Output the [x, y] coordinate of the center of the cell containing the given text.  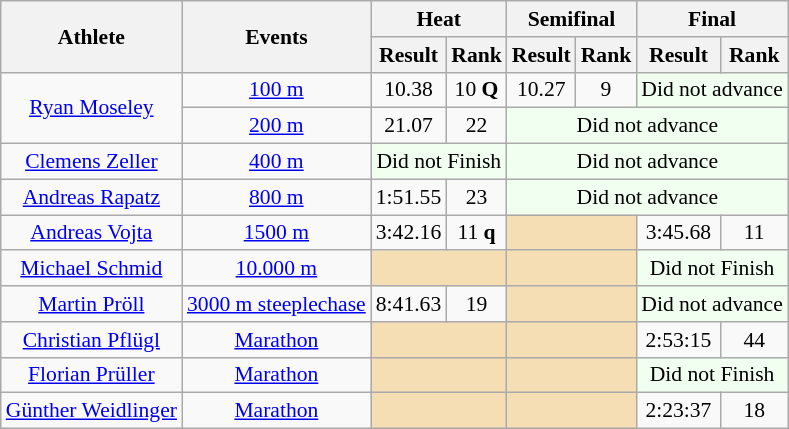
Michael Schmid [92, 269]
3:42.16 [408, 233]
22 [476, 126]
Clemens Zeller [92, 162]
Ryan Moseley [92, 108]
Final [712, 19]
2:53:15 [678, 340]
Heat [439, 19]
9 [606, 90]
10.000 m [276, 269]
2:23:37 [678, 411]
1:51.55 [408, 197]
23 [476, 197]
19 [476, 304]
11 q [476, 233]
10 Q [476, 90]
1500 m [276, 233]
Andreas Vojta [92, 233]
Events [276, 36]
Günther Weidlinger [92, 411]
Martin Pröll [92, 304]
10.27 [542, 90]
200 m [276, 126]
100 m [276, 90]
8:41.63 [408, 304]
18 [754, 411]
800 m [276, 197]
44 [754, 340]
400 m [276, 162]
21.07 [408, 126]
Athlete [92, 36]
11 [754, 233]
Andreas Rapatz [92, 197]
10.38 [408, 90]
Christian Pflügl [92, 340]
3000 m steeplechase [276, 304]
Florian Prüller [92, 375]
Semifinal [572, 19]
3:45.68 [678, 233]
